Detect which cell encompasses the target text, then output its [x, y] center coordinate. 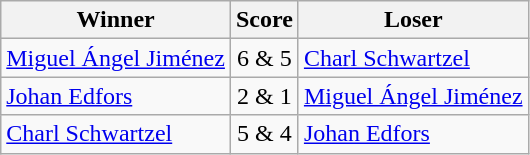
2 & 1 [264, 96]
6 & 5 [264, 58]
Loser [413, 20]
Score [264, 20]
5 & 4 [264, 134]
Winner [116, 20]
